Extract the (x, y) coordinate from the center of the cell holding the provided text.  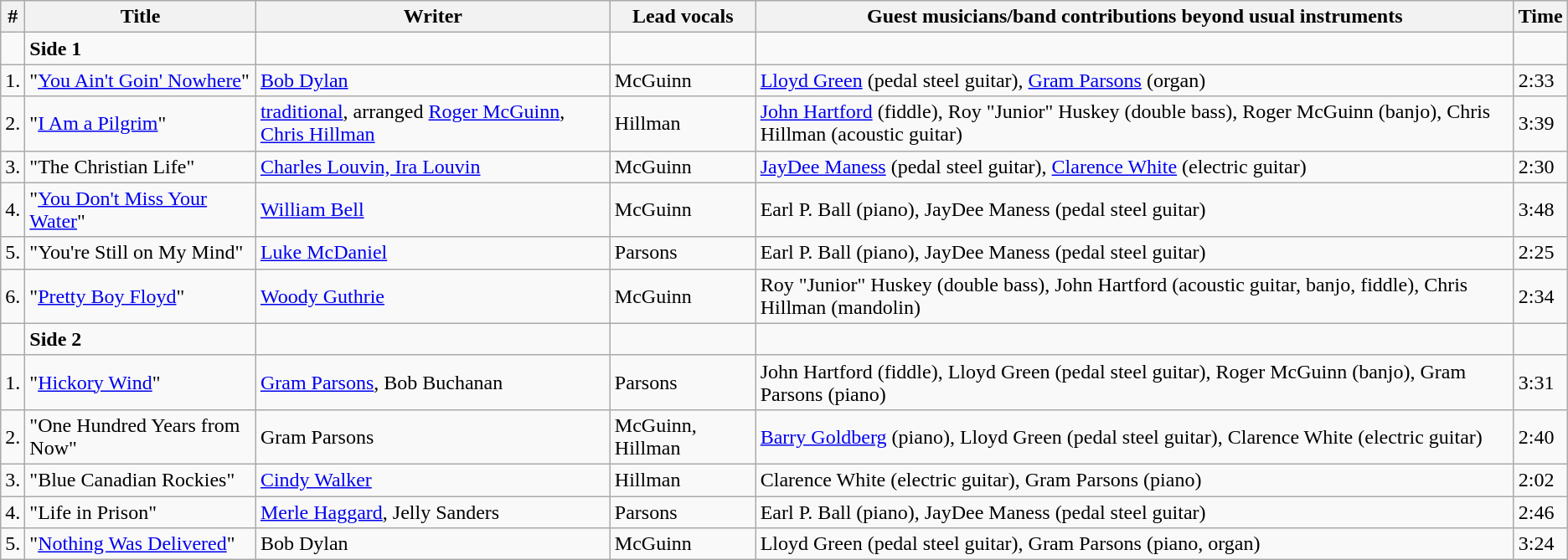
William Bell (432, 209)
2:34 (1540, 296)
Lloyd Green (pedal steel guitar), Gram Parsons (organ) (1134, 80)
"Nothing Was Delivered" (141, 544)
6. (13, 296)
JayDee Maness (pedal steel guitar), Clarence White (electric guitar) (1134, 167)
Cindy Walker (432, 480)
Lloyd Green (pedal steel guitar), Gram Parsons (piano, organ) (1134, 544)
Merle Haggard, Jelly Sanders (432, 511)
"One Hundred Years from Now" (141, 437)
"You Ain't Goin' Nowhere" (141, 80)
2:40 (1540, 437)
Writer (432, 17)
"You're Still on My Mind" (141, 253)
Roy "Junior" Huskey (double bass), John Hartford (acoustic guitar, banjo, fiddle), Chris Hillman (mandolin) (1134, 296)
2:30 (1540, 167)
"You Don't Miss Your Water" (141, 209)
Luke McDaniel (432, 253)
3:24 (1540, 544)
Side 1 (141, 49)
"The Christian Life" (141, 167)
traditional, arranged Roger McGuinn, Chris Hillman (432, 124)
3:31 (1540, 382)
"Life in Prison" (141, 511)
2:33 (1540, 80)
Title (141, 17)
John Hartford (fiddle), Roy "Junior" Huskey (double bass), Roger McGuinn (banjo), Chris Hillman (acoustic guitar) (1134, 124)
Side 2 (141, 339)
# (13, 17)
Clarence White (electric guitar), Gram Parsons (piano) (1134, 480)
2:25 (1540, 253)
3:48 (1540, 209)
Gram Parsons (432, 437)
"Hickory Wind" (141, 382)
McGuinn, Hillman (683, 437)
Gram Parsons, Bob Buchanan (432, 382)
Woody Guthrie (432, 296)
Time (1540, 17)
2:02 (1540, 480)
Guest musicians/band contributions beyond usual instruments (1134, 17)
John Hartford (fiddle), Lloyd Green (pedal steel guitar), Roger McGuinn (banjo), Gram Parsons (piano) (1134, 382)
Barry Goldberg (piano), Lloyd Green (pedal steel guitar), Clarence White (electric guitar) (1134, 437)
2:46 (1540, 511)
Lead vocals (683, 17)
"Pretty Boy Floyd" (141, 296)
3:39 (1540, 124)
Charles Louvin, Ira Louvin (432, 167)
"I Am a Pilgrim" (141, 124)
"Blue Canadian Rockies" (141, 480)
